Return the [X, Y] coordinate for the center point of the cell that contains the specified text.  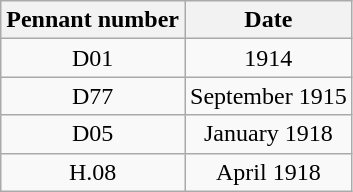
Pennant number [93, 20]
April 1918 [268, 172]
D05 [93, 134]
September 1915 [268, 96]
1914 [268, 58]
D01 [93, 58]
January 1918 [268, 134]
Date [268, 20]
D77 [93, 96]
H.08 [93, 172]
